Return (x, y) of the center of cell containing provided text 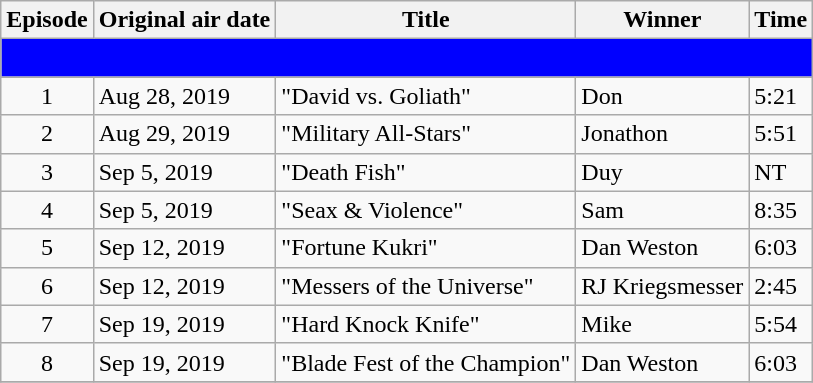
5:51 (781, 134)
"Fortune Kukri" (426, 248)
Jonathon (662, 134)
Duy (662, 172)
1 (47, 96)
8 (47, 362)
Episode (47, 20)
Time (781, 20)
"Military All-Stars" (426, 134)
7 (47, 324)
"Messers of the Universe" (426, 286)
Winner (662, 20)
Don (662, 96)
5:54 (781, 324)
2:45 (781, 286)
8:35 (781, 210)
2 (47, 134)
"Blade Fest of the Champion" (426, 362)
"Seax & Violence" (426, 210)
5 (47, 248)
Mike (662, 324)
Aug 28, 2019 (184, 96)
"David vs. Goliath" (426, 96)
RJ Kriegsmesser (662, 286)
3 (47, 172)
4 (47, 210)
5:21 (781, 96)
6 (47, 286)
"Hard Knock Knife" (426, 324)
Sam (662, 210)
NT (781, 172)
Original air date (184, 20)
"Death Fish" (426, 172)
Aug 29, 2019 (184, 134)
Title (426, 20)
